Detect which cell encompasses the target text, then output its (x, y) center coordinate. 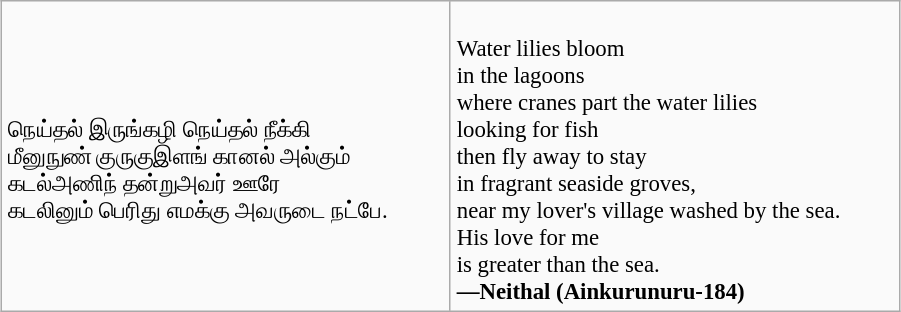
நெய்தல் இருங்கழி நெய்தல் நீக்கி மீனுநுண் குருகுஇளங் கானல் அல்கும் கடல்அணிந் தன்றுஅவர் ஊரே கடலினும் பெரிது எமக்கு அவருடை நட்பே. (226, 156)
